Identify which cell holds the provided text, then report its (X, Y) central coordinate. 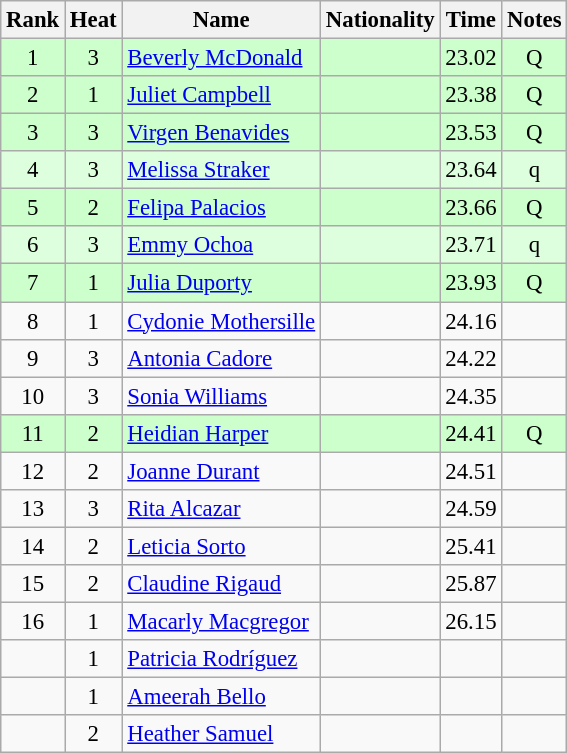
24.35 (471, 396)
26.15 (471, 621)
Antonia Cadore (222, 358)
5 (33, 208)
14 (33, 546)
4 (33, 170)
Juliet Campbell (222, 95)
25.87 (471, 584)
23.66 (471, 208)
24.59 (471, 509)
Rita Alcazar (222, 509)
Beverly McDonald (222, 58)
Julia Duporty (222, 283)
Notes (534, 20)
23.02 (471, 58)
24.22 (471, 358)
7 (33, 283)
Macarly Macgregor (222, 621)
9 (33, 358)
Ameerah Bello (222, 697)
11 (33, 433)
Heather Samuel (222, 734)
Rank (33, 20)
Virgen Benavides (222, 133)
24.16 (471, 321)
16 (33, 621)
23.38 (471, 95)
8 (33, 321)
24.41 (471, 433)
Heidian Harper (222, 433)
15 (33, 584)
23.64 (471, 170)
Joanne Durant (222, 471)
Sonia Williams (222, 396)
Leticia Sorto (222, 546)
10 (33, 396)
Melissa Straker (222, 170)
Heat (94, 20)
23.93 (471, 283)
Claudine Rigaud (222, 584)
12 (33, 471)
23.71 (471, 245)
Felipa Palacios (222, 208)
Emmy Ochoa (222, 245)
23.53 (471, 133)
Time (471, 20)
Nationality (380, 20)
6 (33, 245)
Name (222, 20)
Cydonie Mothersille (222, 321)
24.51 (471, 471)
13 (33, 509)
25.41 (471, 546)
Patricia Rodríguez (222, 659)
